Provide the [x, y] coordinate of the cell's center where the given text is located.  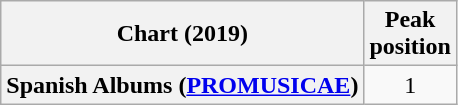
Peakposition [410, 34]
Chart (2019) [182, 34]
1 [410, 85]
Spanish Albums (PROMUSICAE) [182, 85]
